Find where the given text appears and provide that cell's center as [x, y] coordinate. 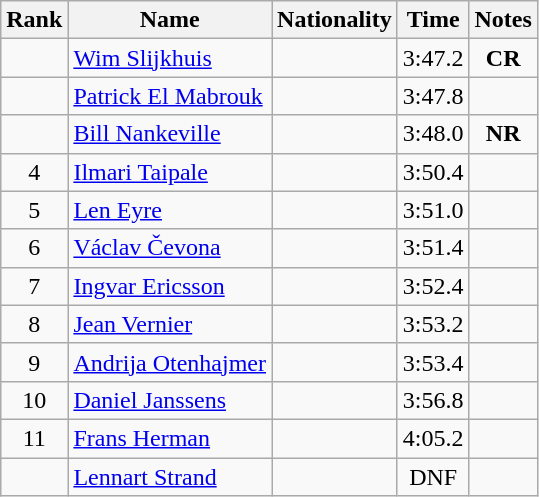
3:51.4 [433, 248]
Rank [34, 20]
4:05.2 [433, 438]
Nationality [335, 20]
Bill Nankeville [170, 134]
Daniel Janssens [170, 400]
11 [34, 438]
Ilmari Taipale [170, 172]
3:53.2 [433, 324]
3:50.4 [433, 172]
9 [34, 362]
Name [170, 20]
DNF [433, 477]
7 [34, 286]
3:56.8 [433, 400]
8 [34, 324]
Jean Vernier [170, 324]
3:47.8 [433, 96]
3:53.4 [433, 362]
Ingvar Ericsson [170, 286]
3:52.4 [433, 286]
Patrick El Mabrouk [170, 96]
Frans Herman [170, 438]
Václav Čevona [170, 248]
Andrija Otenhajmer [170, 362]
4 [34, 172]
Lennart Strand [170, 477]
Wim Slijkhuis [170, 58]
Len Eyre [170, 210]
CR [503, 58]
5 [34, 210]
3:48.0 [433, 134]
NR [503, 134]
3:51.0 [433, 210]
3:47.2 [433, 58]
Notes [503, 20]
10 [34, 400]
6 [34, 248]
Time [433, 20]
